Output the (x, y) coordinate of the center of the cell containing the given text.  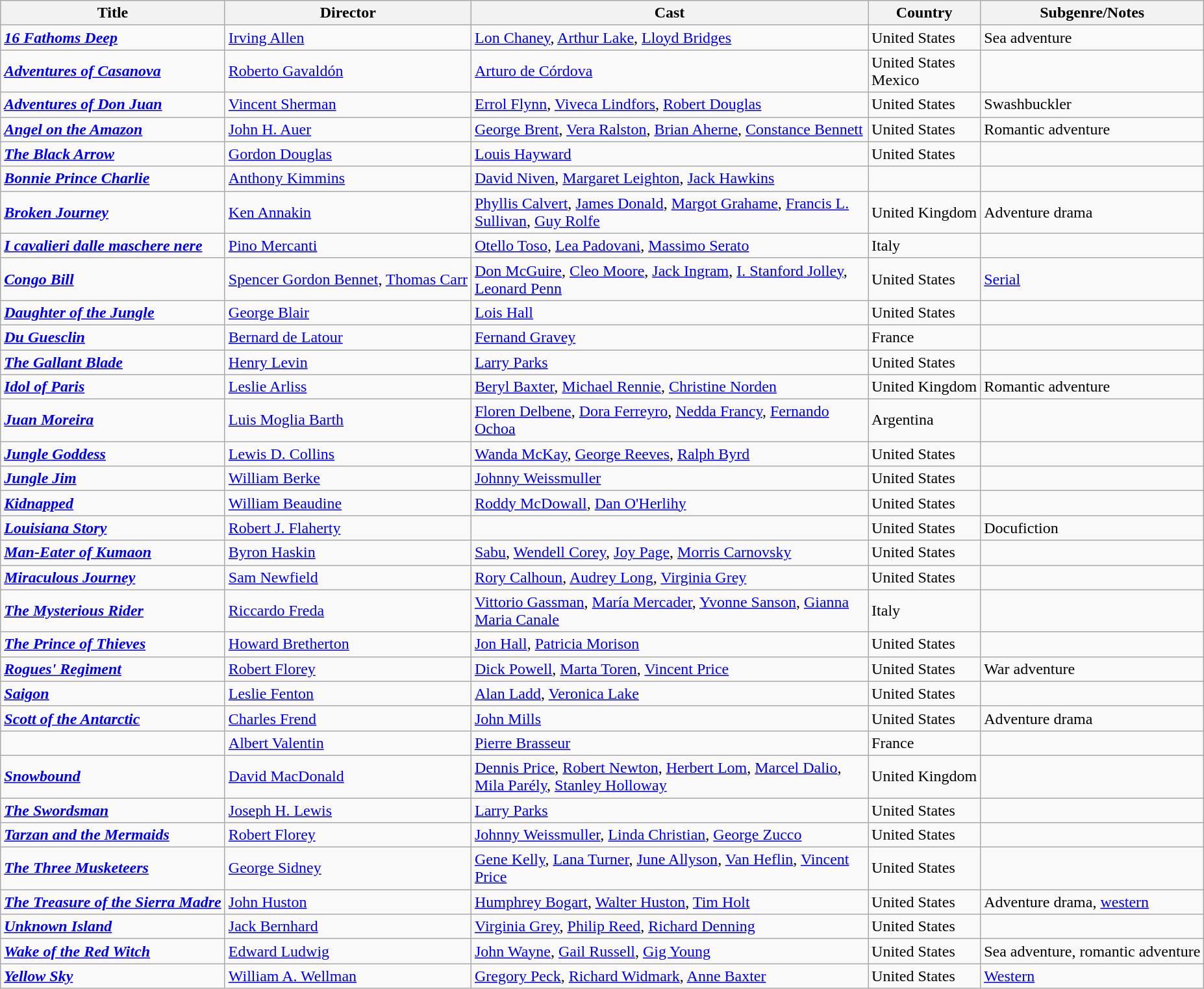
Johnny Weissmuller (669, 479)
George Brent, Vera Ralston, Brian Aherne, Constance Bennett (669, 129)
Scott of the Antarctic (113, 718)
Edward Ludwig (348, 951)
Cast (669, 13)
Alan Ladd, Veronica Lake (669, 694)
Unknown Island (113, 927)
Vincent Sherman (348, 105)
Daughter of the Jungle (113, 312)
Irving Allen (348, 38)
Broken Journey (113, 212)
Byron Haskin (348, 553)
Jon Hall, Patricia Morison (669, 644)
Roberto Gavaldón (348, 71)
Tarzan and the Mermaids (113, 835)
Bernard de Latour (348, 337)
Angel on the Amazon (113, 129)
The Three Musketeers (113, 869)
Humphrey Bogart, Walter Huston, Tim Holt (669, 902)
The Treasure of the Sierra Madre (113, 902)
Du Guesclin (113, 337)
Swashbuckler (1092, 105)
Yellow Sky (113, 976)
Leslie Fenton (348, 694)
Sea adventure, romantic adventure (1092, 951)
William Berke (348, 479)
Gene Kelly, Lana Turner, June Allyson, Van Heflin, Vincent Price (669, 869)
David MacDonald (348, 777)
Albert Valentin (348, 743)
Robert J. Flaherty (348, 528)
Lois Hall (669, 312)
Howard Bretherton (348, 644)
William A. Wellman (348, 976)
Henry Levin (348, 362)
Bonnie Prince Charlie (113, 179)
Gregory Peck, Richard Widmark, Anne Baxter (669, 976)
Director (348, 13)
Beryl Baxter, Michael Rennie, Christine Norden (669, 387)
Docufiction (1092, 528)
Congo Bill (113, 279)
The Swordsman (113, 810)
Subgenre/Notes (1092, 13)
Wanda McKay, George Reeves, Ralph Byrd (669, 454)
Anthony Kimmins (348, 179)
Rory Calhoun, Audrey Long, Virginia Grey (669, 577)
Miraculous Journey (113, 577)
Kidnapped (113, 503)
Louisiana Story (113, 528)
Louis Hayward (669, 154)
Juan Moreira (113, 421)
George Sidney (348, 869)
The Mysterious Rider (113, 610)
Serial (1092, 279)
The Black Arrow (113, 154)
Argentina (925, 421)
I cavalieri dalle maschere nere (113, 245)
Sabu, Wendell Corey, Joy Page, Morris Carnovsky (669, 553)
Wake of the Red Witch (113, 951)
Roddy McDowall, Dan O'Herlihy (669, 503)
Leslie Arliss (348, 387)
Snowbound (113, 777)
Errol Flynn, Viveca Lindfors, Robert Douglas (669, 105)
John H. Auer (348, 129)
Johnny Weissmuller, Linda Christian, George Zucco (669, 835)
Rogues' Regiment (113, 669)
Luis Moglia Barth (348, 421)
Joseph H. Lewis (348, 810)
Arturo de Córdova (669, 71)
16 Fathoms Deep (113, 38)
Sam Newfield (348, 577)
John Wayne, Gail Russell, Gig Young (669, 951)
Pierre Brasseur (669, 743)
William Beaudine (348, 503)
Adventure drama, western (1092, 902)
Pino Mercanti (348, 245)
Lewis D. Collins (348, 454)
John Mills (669, 718)
Man-Eater of Kumaon (113, 553)
George Blair (348, 312)
Jungle Goddess (113, 454)
Adventures of Don Juan (113, 105)
Ken Annakin (348, 212)
The Gallant Blade (113, 362)
Dick Powell, Marta Toren, Vincent Price (669, 669)
Western (1092, 976)
Dennis Price, Robert Newton, Herbert Lom, Marcel Dalio, Mila Parély, Stanley Holloway (669, 777)
Spencer Gordon Bennet, Thomas Carr (348, 279)
Country (925, 13)
Sea adventure (1092, 38)
Vittorio Gassman, María Mercader, Yvonne Sanson, Gianna Maria Canale (669, 610)
Virginia Grey, Philip Reed, Richard Denning (669, 927)
The Prince of Thieves (113, 644)
Lon Chaney, Arthur Lake, Lloyd Bridges (669, 38)
Adventures of Casanova (113, 71)
United StatesMexico (925, 71)
Charles Frend (348, 718)
Jungle Jim (113, 479)
Riccardo Freda (348, 610)
Phyllis Calvert, James Donald, Margot Grahame, Francis L. Sullivan, Guy Rolfe (669, 212)
Don McGuire, Cleo Moore, Jack Ingram, I. Stanford Jolley, Leonard Penn (669, 279)
Floren Delbene, Dora Ferreyro, Nedda Francy, Fernando Ochoa (669, 421)
Saigon (113, 694)
Gordon Douglas (348, 154)
War adventure (1092, 669)
Jack Bernhard (348, 927)
Idol of Paris (113, 387)
John Huston (348, 902)
David Niven, Margaret Leighton, Jack Hawkins (669, 179)
Fernand Gravey (669, 337)
Otello Toso, Lea Padovani, Massimo Serato (669, 245)
Title (113, 13)
